Output the [X, Y] coordinate of the center of the cell containing the given text.  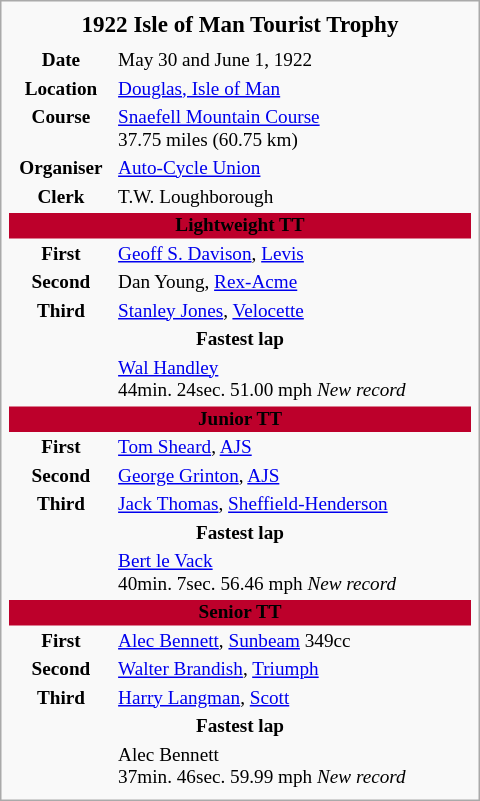
Alec Bennett, Sunbeam 349cc [294, 641]
Clerk [60, 197]
Bert le Vack 40min. 7sec. 56.46 mph New record [294, 572]
Auto-Cycle Union [294, 168]
Alec Bennett 37min. 46sec. 59.99 mph New record [294, 766]
Tom Sheard, AJS [294, 447]
Douglas, Isle of Man [294, 89]
Organiser [60, 168]
Senior TT [240, 612]
1922 Isle of Man Tourist Trophy [240, 23]
Wal Handley 44min. 24sec. 51.00 mph New record [294, 379]
Stanley Jones, Velocette [294, 311]
May 30 and June 1, 1922 [294, 60]
Snaefell Mountain Course 37.75 miles (60.75 km) [294, 128]
Geoff S. Davison, Levis [294, 254]
Dan Young, Rex-Acme [294, 282]
Date [60, 60]
Jack Thomas, Sheffield-Henderson [294, 504]
Lightweight TT [240, 225]
Junior TT [240, 419]
Course [60, 128]
Harry Langman, Scott [294, 698]
Location [60, 89]
T.W. Loughborough [294, 197]
George Grinton, AJS [294, 476]
Walter Brandish, Triumph [294, 669]
